Output the (X, Y) coordinate of the center of the cell containing the given text.  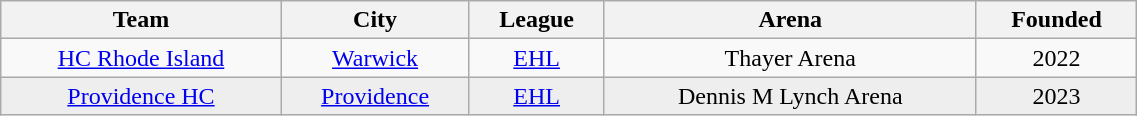
Thayer Arena (790, 58)
2023 (1056, 96)
City (375, 20)
Providence HC (141, 96)
Dennis M Lynch Arena (790, 96)
HC Rhode Island (141, 58)
League (536, 20)
Founded (1056, 20)
2022 (1056, 58)
Warwick (375, 58)
Providence (375, 96)
Arena (790, 20)
Team (141, 20)
